Output the (X, Y) coordinate of the center of the cell containing the given text.  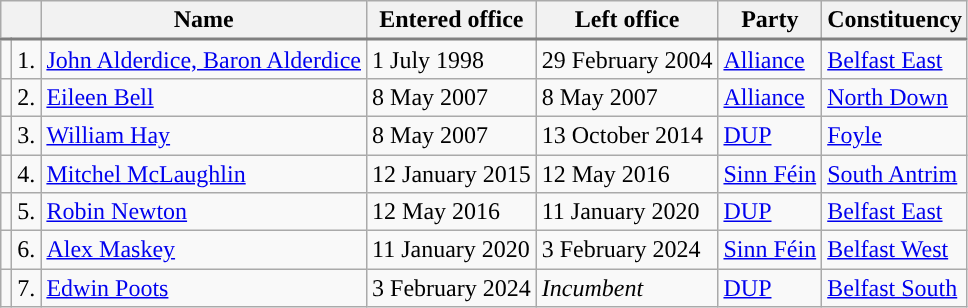
Foyle (895, 135)
Alex Maskey (204, 250)
South Antrim (895, 173)
Entered office (452, 20)
Incumbent (627, 288)
5. (26, 212)
12 January 2015 (452, 173)
Eileen Bell (204, 97)
4. (26, 173)
2. (26, 97)
Party (770, 20)
Edwin Poots (204, 288)
13 October 2014 (627, 135)
3. (26, 135)
North Down (895, 97)
7. (26, 288)
Name (204, 20)
Belfast South (895, 288)
John Alderdice, Baron Alderdice (204, 60)
29 February 2004 (627, 60)
Robin Newton (204, 212)
Belfast West (895, 250)
6. (26, 250)
1 July 1998 (452, 60)
Left office (627, 20)
Mitchel McLaughlin (204, 173)
1. (26, 60)
Constituency (895, 20)
William Hay (204, 135)
